Search for the cell housing the specified text and yield its [X, Y] center coordinate. 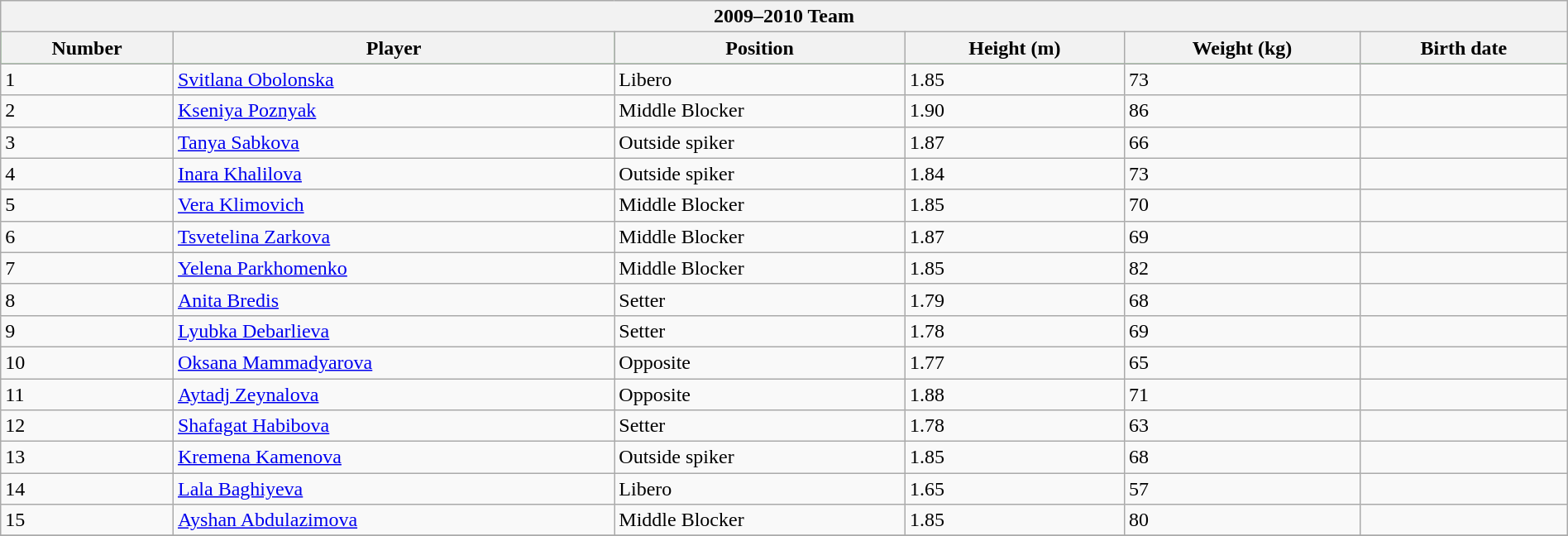
71 [1242, 395]
Position [760, 48]
11 [88, 395]
Kseniya Poznyak [394, 111]
10 [88, 362]
2009–2010 Team [784, 17]
13 [88, 457]
5 [88, 205]
57 [1242, 489]
63 [1242, 426]
82 [1242, 268]
2 [88, 111]
Inara Khalilova [394, 174]
66 [1242, 142]
Kremena Kamenova [394, 457]
Shafagat Habibova [394, 426]
1.79 [1014, 299]
Player [394, 48]
Height (m) [1014, 48]
86 [1242, 111]
Weight (kg) [1242, 48]
70 [1242, 205]
1.88 [1014, 395]
6 [88, 237]
1.84 [1014, 174]
3 [88, 142]
8 [88, 299]
Tanya Sabkova [394, 142]
Aytadj Zeynalova [394, 395]
Vera Klimovich [394, 205]
Yelena Parkhomenko [394, 268]
7 [88, 268]
Lyubka Debarlieva [394, 331]
1.65 [1014, 489]
Svitlana Obolonska [394, 79]
Oksana Mammadyarova [394, 362]
12 [88, 426]
Number [88, 48]
1.90 [1014, 111]
15 [88, 520]
14 [88, 489]
1 [88, 79]
1.77 [1014, 362]
Lala Baghiyeva [394, 489]
Tsvetelina Zarkova [394, 237]
9 [88, 331]
65 [1242, 362]
80 [1242, 520]
Ayshan Abdulazimova [394, 520]
4 [88, 174]
Birth date [1464, 48]
Anita Bredis [394, 299]
